Locate the cell with the specified text and output its [x, y] center coordinate. 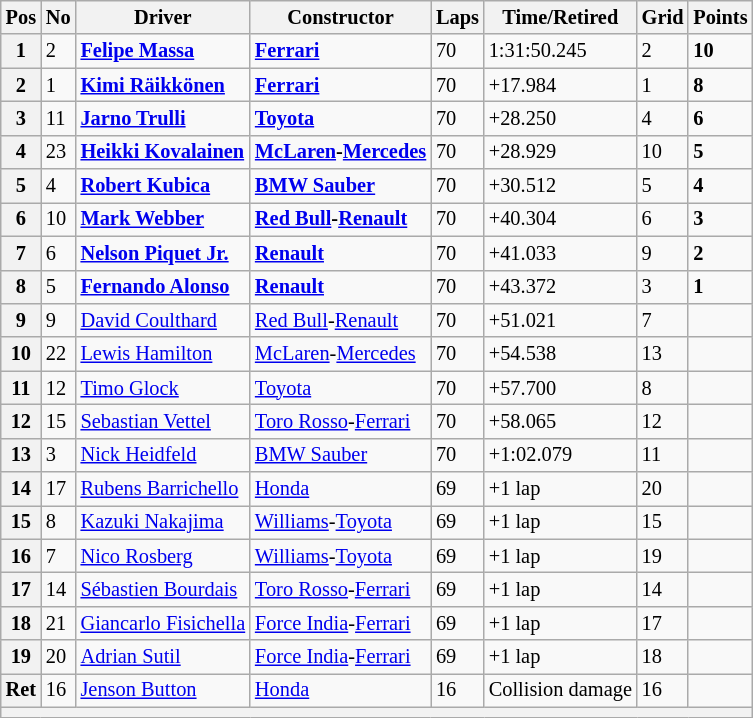
1:31:50.245 [560, 51]
+40.304 [560, 219]
+28.929 [560, 152]
+17.984 [560, 85]
Nelson Piquet Jr. [163, 253]
+30.512 [560, 186]
21 [58, 623]
Fernando Alonso [163, 287]
Sébastien Bourdais [163, 589]
Jenson Button [163, 690]
Lewis Hamilton [163, 354]
Heikki Kovalainen [163, 152]
Nico Rosberg [163, 556]
23 [58, 152]
Grid [663, 17]
Time/Retired [560, 17]
Robert Kubica [163, 186]
Constructor [340, 17]
Adrian Sutil [163, 657]
Jarno Trulli [163, 118]
Sebastian Vettel [163, 421]
Mark Webber [163, 219]
+54.538 [560, 354]
Collision damage [560, 690]
+28.250 [560, 118]
Felipe Massa [163, 51]
Nick Heidfeld [163, 455]
Pos [21, 17]
22 [58, 354]
Ret [21, 690]
Points [720, 17]
No [58, 17]
Giancarlo Fisichella [163, 623]
+43.372 [560, 287]
+57.700 [560, 388]
David Coulthard [163, 320]
Driver [163, 17]
Timo Glock [163, 388]
Kimi Räikkönen [163, 85]
+41.033 [560, 253]
Rubens Barrichello [163, 489]
+58.065 [560, 421]
+1:02.079 [560, 455]
+51.021 [560, 320]
Kazuki Nakajima [163, 522]
Laps [458, 17]
